Return (X, Y) of the center of cell containing provided text 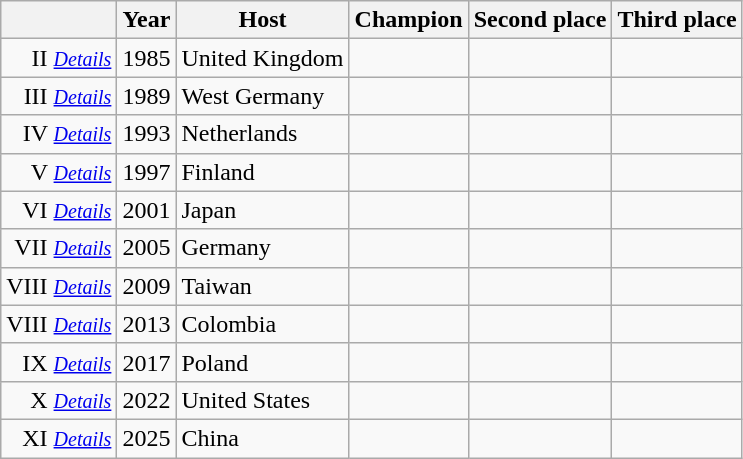
XI Details (59, 438)
2025 (146, 438)
Germany (262, 248)
United Kingdom (262, 58)
2017 (146, 362)
2022 (146, 400)
Year (146, 20)
West Germany (262, 96)
1989 (146, 96)
VI Details (59, 210)
IX Details (59, 362)
2001 (146, 210)
2005 (146, 248)
2013 (146, 324)
Third place (677, 20)
China (262, 438)
1993 (146, 134)
1997 (146, 172)
VII Details (59, 248)
IV Details (59, 134)
Netherlands (262, 134)
Second place (540, 20)
Taiwan (262, 286)
Finland (262, 172)
III Details (59, 96)
2009 (146, 286)
Japan (262, 210)
Poland (262, 362)
Host (262, 20)
V Details (59, 172)
United States (262, 400)
Colombia (262, 324)
II Details (59, 58)
1985 (146, 58)
X Details (59, 400)
Champion (408, 20)
